For the text-containing cell, return its midpoint in [x, y] coordinate format. 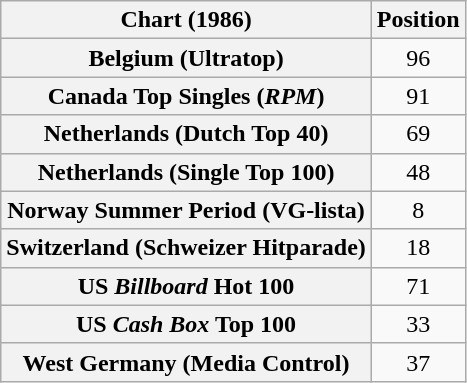
18 [418, 248]
Belgium (Ultratop) [186, 58]
Norway Summer Period (VG-lista) [186, 210]
48 [418, 172]
69 [418, 134]
Switzerland (Schweizer Hitparade) [186, 248]
Netherlands (Dutch Top 40) [186, 134]
US Billboard Hot 100 [186, 286]
8 [418, 210]
Position [418, 20]
West Germany (Media Control) [186, 362]
91 [418, 96]
Chart (1986) [186, 20]
96 [418, 58]
US Cash Box Top 100 [186, 324]
37 [418, 362]
Netherlands (Single Top 100) [186, 172]
71 [418, 286]
33 [418, 324]
Canada Top Singles (RPM) [186, 96]
